Output the [x, y] coordinate of the center of the cell containing the given text.  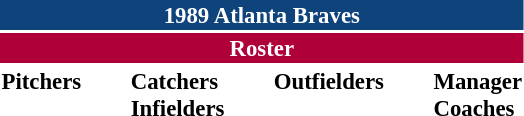
Roster [262, 48]
1989 Atlanta Braves [262, 15]
